Pinpoint the cell where the given text exists, returning its [x, y] midpoint coordinate. 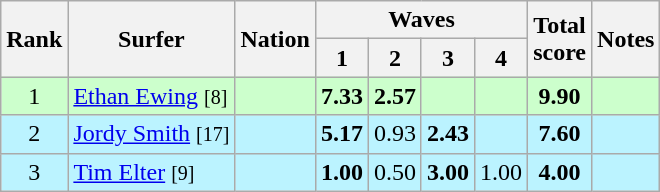
Notes [626, 39]
4 [502, 58]
7.33 [342, 96]
7.60 [560, 134]
2.57 [394, 96]
Tim Elter [9] [152, 172]
2.43 [448, 134]
3.00 [448, 172]
Totalscore [560, 39]
Waves [421, 20]
Jordy Smith [17] [152, 134]
Ethan Ewing [8] [152, 96]
0.93 [394, 134]
9.90 [560, 96]
0.50 [394, 172]
4.00 [560, 172]
Nation [275, 39]
5.17 [342, 134]
Rank [34, 39]
Surfer [152, 39]
